For the text-containing cell, return its midpoint in (X, Y) coordinate format. 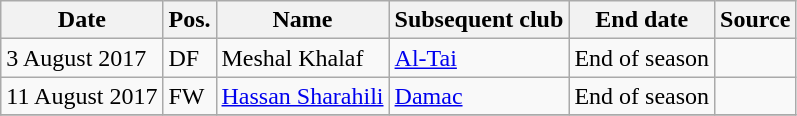
Pos. (190, 20)
Source (756, 20)
Damac (479, 96)
Hassan Sharahili (302, 96)
Subsequent club (479, 20)
Date (82, 20)
Meshal Khalaf (302, 58)
Name (302, 20)
Al-Tai (479, 58)
DF (190, 58)
End date (642, 20)
3 August 2017 (82, 58)
FW (190, 96)
11 August 2017 (82, 96)
